Extract the (x, y) coordinate from the center of the cell holding the provided text.  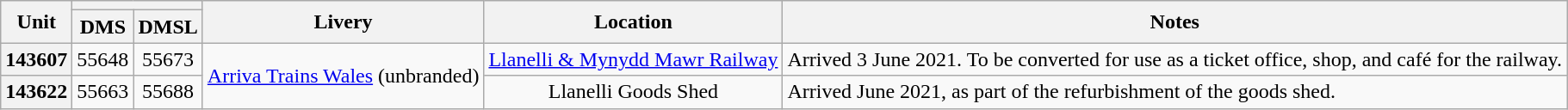
143622 (36, 92)
Arrived 3 June 2021. To be converted for use as a ticket office, shop, and café for the railway. (1174, 59)
143607 (36, 59)
55688 (168, 92)
Unit (36, 22)
Llanelli Goods Shed (634, 92)
Llanelli & Mynydd Mawr Railway (634, 59)
Notes (1174, 22)
DMSL (168, 27)
Arriva Trains Wales (unbranded) (343, 76)
Livery (343, 22)
Location (634, 22)
55663 (103, 92)
DMS (103, 27)
55648 (103, 59)
Arrived June 2021, as part of the refurbishment of the goods shed. (1174, 92)
55673 (168, 59)
